Return (X, Y) of the center of cell containing provided text 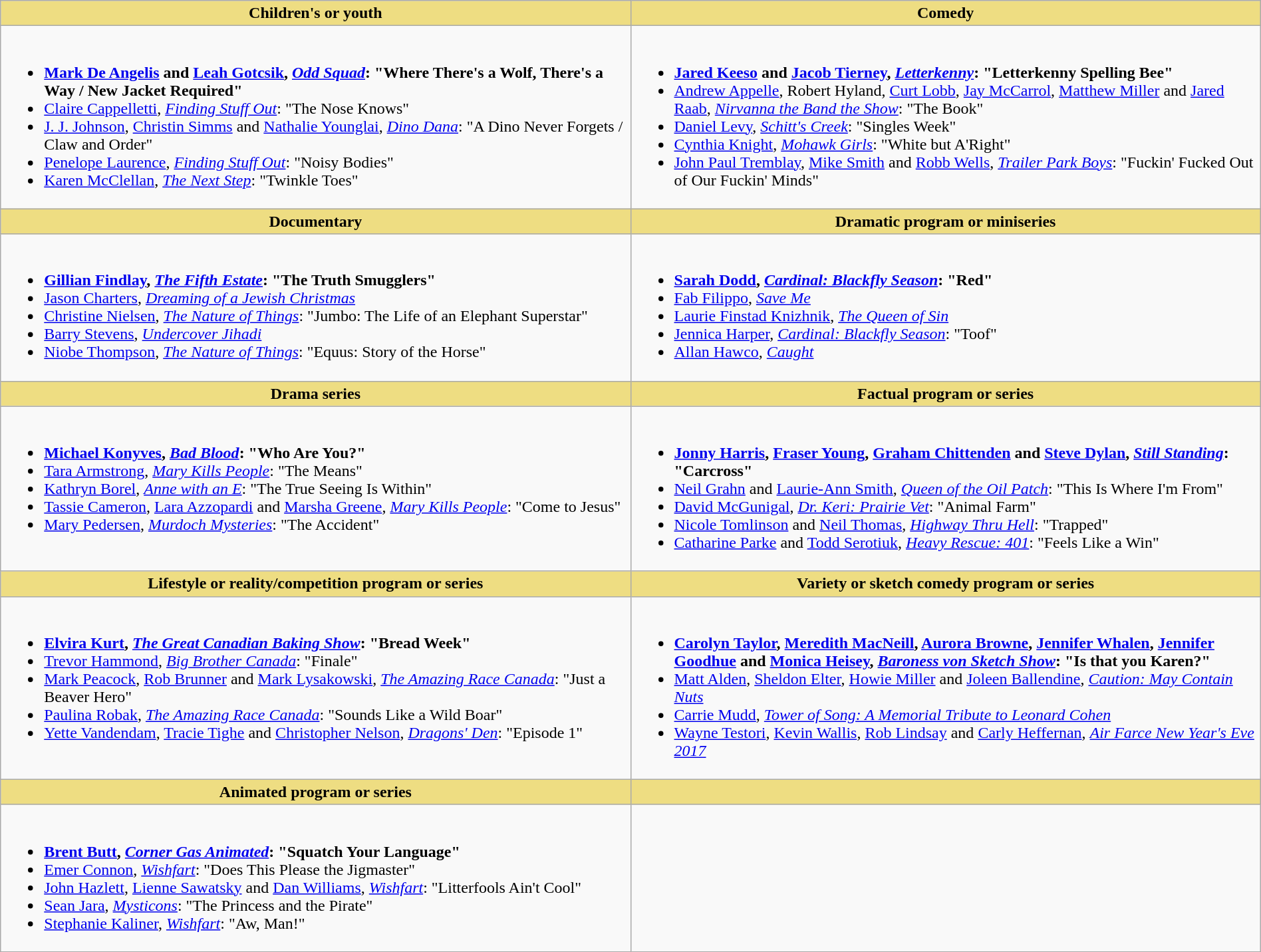
Variety or sketch comedy program or series (946, 584)
Documentary (315, 221)
Drama series (315, 394)
Comedy (946, 13)
Lifestyle or reality/competition program or series (315, 584)
Children's or youth (315, 13)
Animated program or series (315, 792)
Factual program or series (946, 394)
Dramatic program or miniseries (946, 221)
